Pinpoint the cell where the given text exists, returning its [x, y] midpoint coordinate. 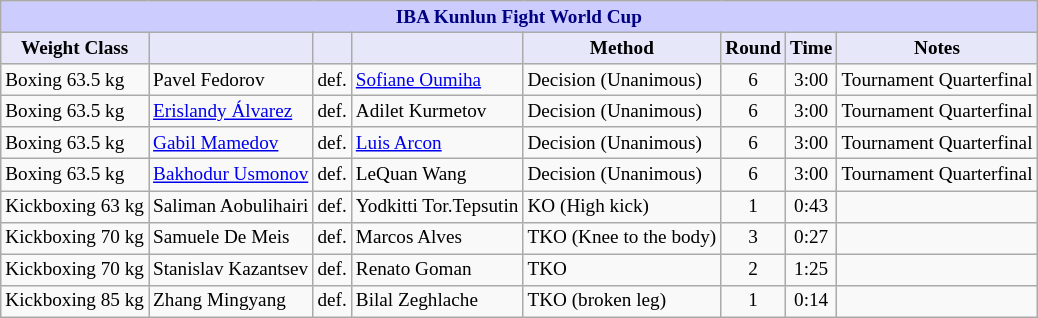
TKO (broken leg) [622, 301]
Round [754, 48]
Bakhodur Usmonov [231, 175]
TKO [622, 270]
LeQuan Wang [437, 175]
Time [810, 48]
1:25 [810, 270]
Saliman Aobulihairi [231, 206]
Bilal Zeghlache [437, 301]
Marcos Alves [437, 238]
Notes [937, 48]
TKO (Knee to the body) [622, 238]
Method [622, 48]
0:43 [810, 206]
Zhang Mingyang [231, 301]
0:27 [810, 238]
2 [754, 270]
0:14 [810, 301]
KO (High kick) [622, 206]
Kickboxing 85 kg [75, 301]
IBA Kunlun Fight World Cup [519, 17]
Sofiane Oumiha [437, 80]
Stanislav Kazantsev [231, 270]
Kickboxing 63 kg [75, 206]
3 [754, 238]
Samuele De Meis [231, 238]
Gabil Mamedov [231, 143]
Luis Arcon [437, 143]
Yodkitti Tor.Tepsutin [437, 206]
Weight Class [75, 48]
Pavel Fedorov [231, 80]
Erislandy Álvarez [231, 111]
Adilet Kurmetov [437, 111]
Renato Goman [437, 270]
